Detect which cell encompasses the target text, then output its (x, y) center coordinate. 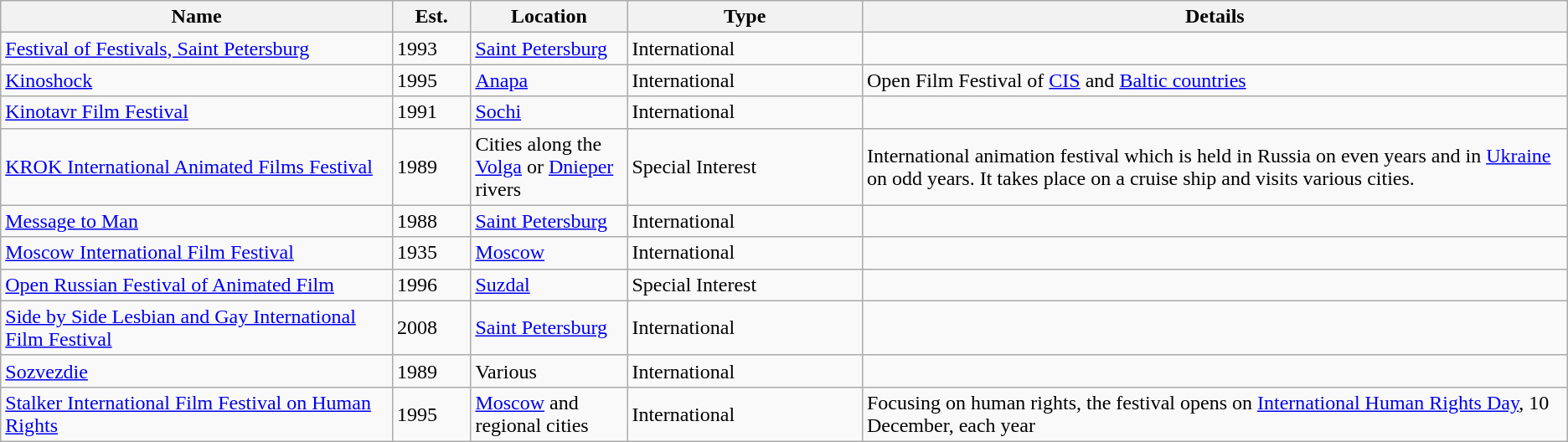
Location (549, 17)
Open Film Festival of CIS and Baltic countries (1215, 80)
Cities along the Volga or Dnieper rivers (549, 167)
Focusing on human rights, the festival opens on International Human Rights Day, 10 December, each year (1215, 414)
2008 (431, 328)
1993 (431, 49)
Moscow (549, 253)
1996 (431, 285)
Message to Man (197, 221)
1935 (431, 253)
1991 (431, 112)
Various (549, 371)
Anapa (549, 80)
Stalker International Film Festival on Human Rights (197, 414)
1988 (431, 221)
Kinotavr Film Festival (197, 112)
Sozvezdie (197, 371)
Side by Side Lesbian and Gay International Film Festival (197, 328)
Sochi (549, 112)
Moscow and regional cities (549, 414)
Est. (431, 17)
Details (1215, 17)
Open Russian Festival of Animated Film (197, 285)
KROK International Animated Films Festival (197, 167)
Type (745, 17)
Suzdal (549, 285)
Name (197, 17)
Festival of Festivals, Saint Petersburg (197, 49)
Moscow International Film Festival (197, 253)
Kinoshock (197, 80)
